Locate the cell with the specified text and output its [X, Y] center coordinate. 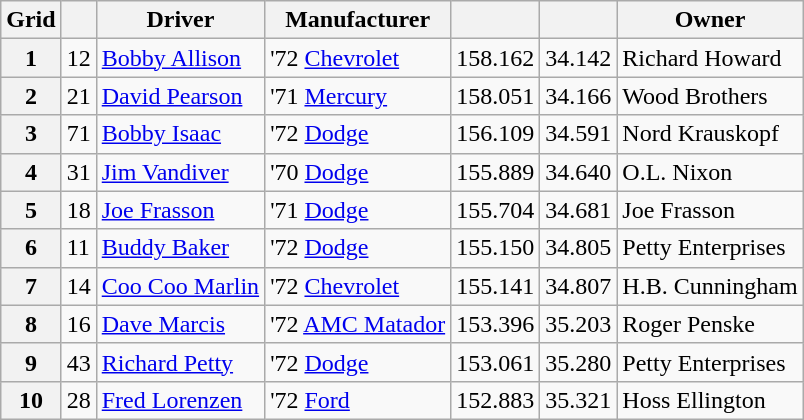
10 [31, 400]
43 [78, 362]
Coo Coo Marlin [180, 286]
155.889 [496, 172]
158.162 [496, 58]
Roger Penske [710, 324]
Nord Krauskopf [710, 134]
18 [78, 210]
12 [78, 58]
5 [31, 210]
158.051 [496, 96]
1 [31, 58]
31 [78, 172]
Grid [31, 20]
34.807 [578, 286]
O.L. Nixon [710, 172]
35.203 [578, 324]
34.640 [578, 172]
4 [31, 172]
H.B. Cunningham [710, 286]
'70 Dodge [358, 172]
Owner [710, 20]
6 [31, 248]
Richard Howard [710, 58]
35.280 [578, 362]
14 [78, 286]
Manufacturer [358, 20]
21 [78, 96]
'72 AMC Matador [358, 324]
34.166 [578, 96]
34.591 [578, 134]
35.321 [578, 400]
152.883 [496, 400]
153.396 [496, 324]
2 [31, 96]
7 [31, 286]
9 [31, 362]
'71 Dodge [358, 210]
Driver [180, 20]
155.141 [496, 286]
28 [78, 400]
Richard Petty [180, 362]
71 [78, 134]
3 [31, 134]
155.704 [496, 210]
Bobby Isaac [180, 134]
8 [31, 324]
16 [78, 324]
155.150 [496, 248]
David Pearson [180, 96]
153.061 [496, 362]
'71 Mercury [358, 96]
34.805 [578, 248]
Jim Vandiver [180, 172]
34.142 [578, 58]
'72 Ford [358, 400]
Wood Brothers [710, 96]
156.109 [496, 134]
Bobby Allison [180, 58]
Hoss Ellington [710, 400]
Fred Lorenzen [180, 400]
Dave Marcis [180, 324]
34.681 [578, 210]
11 [78, 248]
Buddy Baker [180, 248]
